Search for the cell housing the specified text and yield its (X, Y) center coordinate. 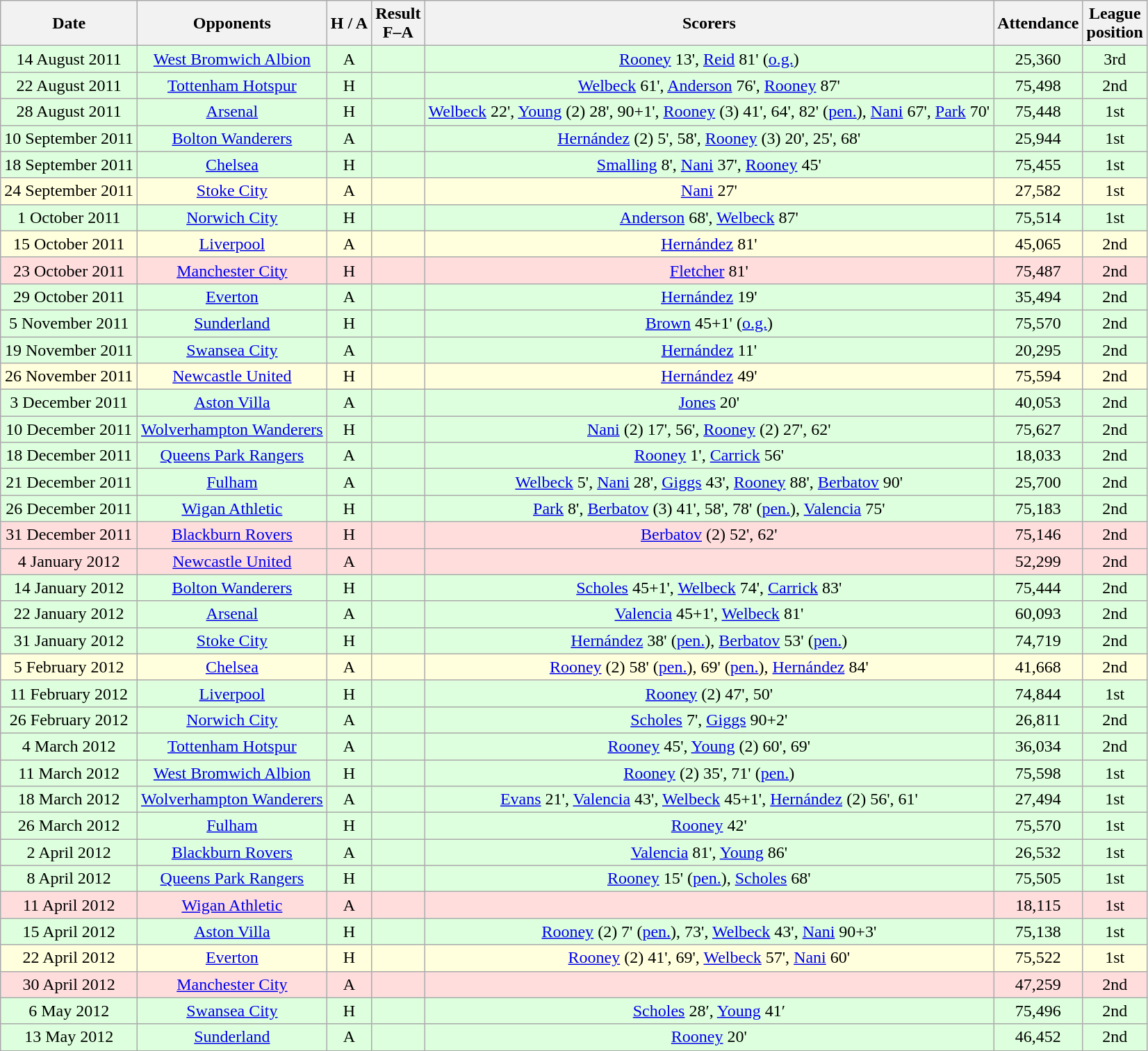
26,532 (1038, 852)
23 October 2011 (69, 270)
26 February 2012 (69, 720)
Rooney 20' (709, 1037)
29 October 2011 (69, 297)
10 September 2011 (69, 138)
15 April 2012 (69, 932)
Rooney (2) 47', 50' (709, 693)
20,295 (1038, 349)
Hernández 38' (pen.), Berbatov 53' (pen.) (709, 640)
75,183 (1038, 508)
4 January 2012 (69, 561)
14 January 2012 (69, 588)
27,582 (1038, 191)
75,138 (1038, 932)
Scorers (709, 24)
36,034 (1038, 746)
75,496 (1038, 1011)
45,065 (1038, 244)
ResultF–A (398, 24)
14 August 2011 (69, 59)
Welbeck 61', Anderson 76', Rooney 87' (709, 85)
Park 8', Berbatov (3) 41', 58', 78' (pen.), Valencia 75' (709, 508)
75,598 (1038, 773)
47,259 (1038, 984)
Hernández 11' (709, 349)
Rooney (2) 41', 69', Welbeck 57', Nani 60' (709, 958)
Rooney 1', Carrick 56' (709, 456)
4 March 2012 (69, 746)
35,494 (1038, 297)
18 December 2011 (69, 456)
Welbeck 22', Young (2) 28', 90+1', Rooney (3) 41', 64', 82' (pen.), Nani 67', Park 70' (709, 112)
Welbeck 5', Nani 28', Giggs 43', Rooney 88', Berbatov 90' (709, 482)
Rooney (2) 35', 71' (pen.) (709, 773)
Evans 21', Valencia 43', Welbeck 45+1', Hernández (2) 56', 61' (709, 800)
26,811 (1038, 720)
21 December 2011 (69, 482)
Rooney 45', Young (2) 60', 69' (709, 746)
75,498 (1038, 85)
Rooney 42' (709, 826)
1 October 2011 (69, 217)
18 September 2011 (69, 165)
Anderson 68', Welbeck 87' (709, 217)
30 April 2012 (69, 984)
25,700 (1038, 482)
Rooney 13', Reid 81' (o.g.) (709, 59)
60,093 (1038, 614)
15 October 2011 (69, 244)
Scholes 45+1', Welbeck 74', Carrick 83' (709, 588)
H / A (349, 24)
75,448 (1038, 112)
27,494 (1038, 800)
75,146 (1038, 535)
Hernández 19' (709, 297)
41,668 (1038, 667)
Hernández 81' (709, 244)
75,522 (1038, 958)
74,719 (1038, 640)
19 November 2011 (69, 349)
75,514 (1038, 217)
75,505 (1038, 879)
Rooney (2) 58' (pen.), 69' (pen.), Hernández 84' (709, 667)
18,115 (1038, 905)
Valencia 45+1', Welbeck 81' (709, 614)
Scholes 7', Giggs 90+2' (709, 720)
25,360 (1038, 59)
11 March 2012 (69, 773)
3 December 2011 (69, 403)
6 May 2012 (69, 1011)
18 March 2012 (69, 800)
13 May 2012 (69, 1037)
75,455 (1038, 165)
10 December 2011 (69, 429)
52,299 (1038, 561)
24 September 2011 (69, 191)
3rd (1115, 59)
26 November 2011 (69, 376)
Berbatov (2) 52', 62' (709, 535)
75,444 (1038, 588)
5 February 2012 (69, 667)
11 April 2012 (69, 905)
Leagueposition (1115, 24)
75,487 (1038, 270)
Nani (2) 17', 56', Rooney (2) 27', 62' (709, 429)
Nani 27' (709, 191)
Rooney 15' (pen.), Scholes 68' (709, 879)
26 December 2011 (69, 508)
8 April 2012 (69, 879)
75,627 (1038, 429)
75,594 (1038, 376)
Opponents (232, 24)
Date (69, 24)
74,844 (1038, 693)
Jones 20' (709, 403)
40,053 (1038, 403)
31 December 2011 (69, 535)
26 March 2012 (69, 826)
5 November 2011 (69, 323)
Rooney (2) 7' (pen.), 73', Welbeck 43', Nani 90+3' (709, 932)
28 August 2011 (69, 112)
25,944 (1038, 138)
Smalling 8', Nani 37', Rooney 45' (709, 165)
Hernández (2) 5', 58', Rooney (3) 20', 25', 68' (709, 138)
11 February 2012 (69, 693)
Brown 45+1' (o.g.) (709, 323)
22 April 2012 (69, 958)
18,033 (1038, 456)
22 January 2012 (69, 614)
2 April 2012 (69, 852)
Hernández 49' (709, 376)
Scholes 28′, Young 41′ (709, 1011)
Fletcher 81' (709, 270)
Valencia 81', Young 86' (709, 852)
46,452 (1038, 1037)
Attendance (1038, 24)
22 August 2011 (69, 85)
31 January 2012 (69, 640)
